Identify which cell holds the provided text, then report its (x, y) central coordinate. 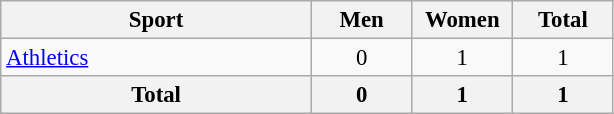
Women (462, 20)
Sport (156, 20)
Men (362, 20)
Athletics (156, 58)
